Return (x, y) of the center of cell containing provided text 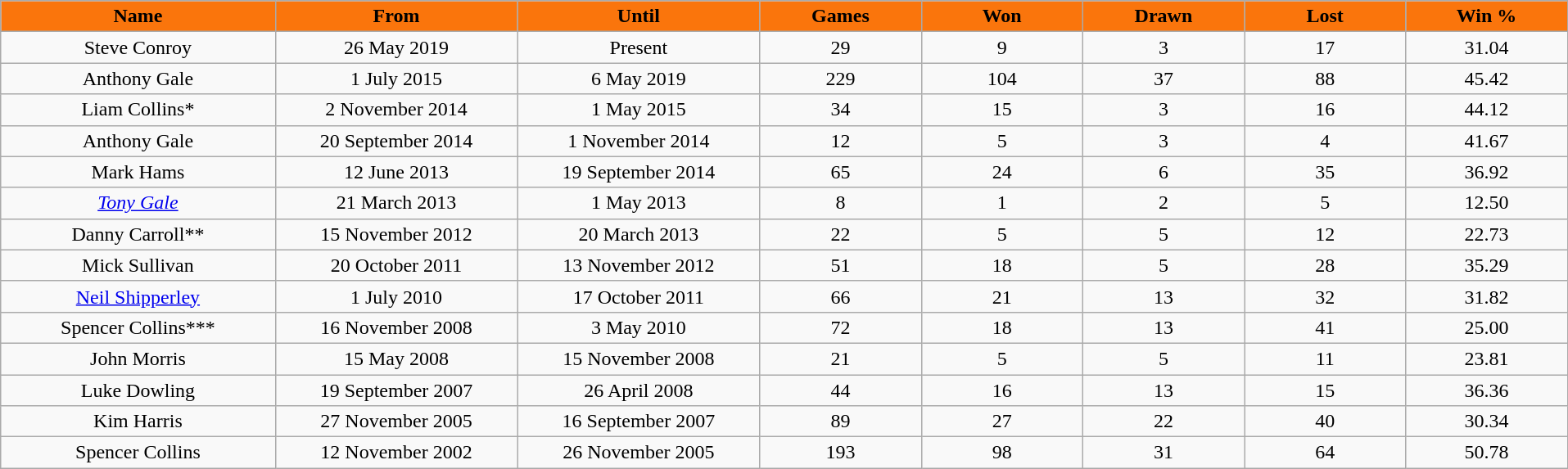
104 (1002, 79)
Lost (1325, 16)
44 (840, 390)
Mark Hams (138, 172)
Mick Sullivan (138, 265)
31.82 (1487, 296)
16 September 2007 (639, 422)
23.81 (1487, 359)
1 (1002, 203)
28 (1325, 265)
50.78 (1487, 453)
3 May 2010 (639, 327)
1 November 2014 (639, 141)
Kim Harris (138, 422)
Neil Shipperley (138, 296)
31 (1163, 453)
Spencer Collins*** (138, 327)
1 May 2013 (639, 203)
15 May 2008 (396, 359)
24 (1002, 172)
6 (1163, 172)
26 April 2008 (639, 390)
16 November 2008 (396, 327)
12 June 2013 (396, 172)
Name (138, 16)
26 May 2019 (396, 47)
9 (1002, 47)
20 September 2014 (396, 141)
8 (840, 203)
31.04 (1487, 47)
19 September 2014 (639, 172)
12.50 (1487, 203)
45.42 (1487, 79)
35 (1325, 172)
36.92 (1487, 172)
32 (1325, 296)
98 (1002, 453)
34 (840, 110)
51 (840, 265)
11 (1325, 359)
17 (1325, 47)
12 November 2002 (396, 453)
37 (1163, 79)
22.73 (1487, 234)
30.34 (1487, 422)
20 October 2011 (396, 265)
20 March 2013 (639, 234)
6 May 2019 (639, 79)
2 (1163, 203)
41 (1325, 327)
41.67 (1487, 141)
19 September 2007 (396, 390)
36.36 (1487, 390)
25.00 (1487, 327)
65 (840, 172)
John Morris (138, 359)
Danny Carroll** (138, 234)
Luke Dowling (138, 390)
40 (1325, 422)
Present (639, 47)
Liam Collins* (138, 110)
Games (840, 16)
Won (1002, 16)
15 November 2008 (639, 359)
35.29 (1487, 265)
4 (1325, 141)
1 July 2015 (396, 79)
15 November 2012 (396, 234)
89 (840, 422)
Win % (1487, 16)
Spencer Collins (138, 453)
26 November 2005 (639, 453)
17 October 2011 (639, 296)
29 (840, 47)
193 (840, 453)
27 November 2005 (396, 422)
Tony Gale (138, 203)
1 July 2010 (396, 296)
88 (1325, 79)
229 (840, 79)
64 (1325, 453)
Steve Conroy (138, 47)
72 (840, 327)
Until (639, 16)
66 (840, 296)
From (396, 16)
2 November 2014 (396, 110)
44.12 (1487, 110)
13 November 2012 (639, 265)
21 March 2013 (396, 203)
1 May 2015 (639, 110)
Drawn (1163, 16)
27 (1002, 422)
